Detect which cell encompasses the target text, then output its (X, Y) center coordinate. 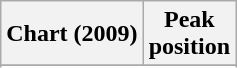
Peak position (189, 34)
Chart (2009) (72, 34)
